Pinpoint the cell where the given text exists, returning its [x, y] midpoint coordinate. 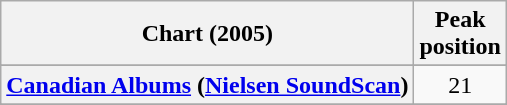
Chart (2005) [208, 34]
Peakposition [460, 34]
Canadian Albums (Nielsen SoundScan) [208, 85]
21 [460, 85]
